Return the [X, Y] coordinate for the center point of the cell that contains the specified text.  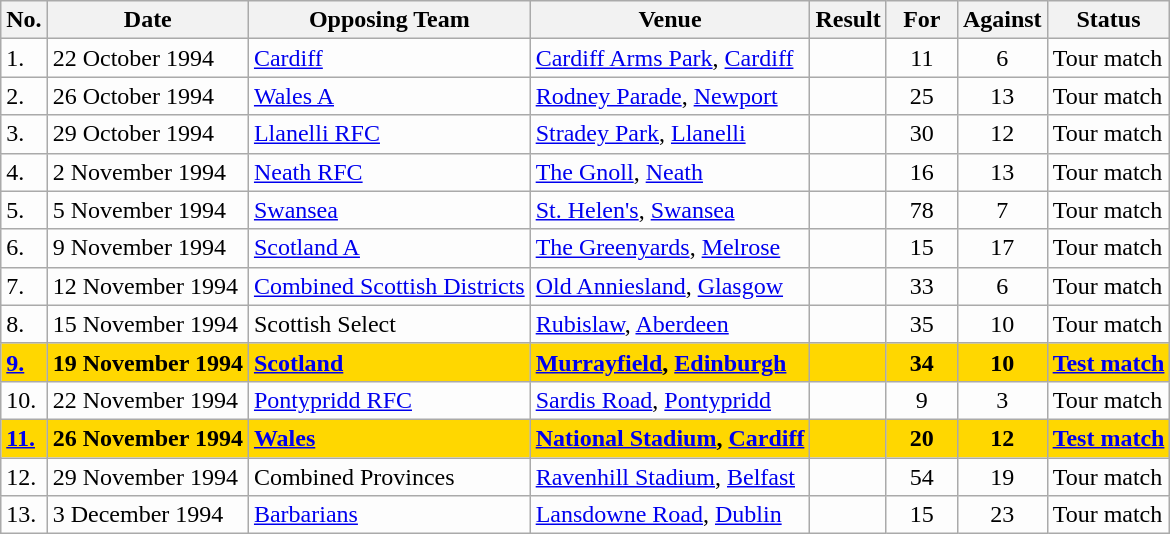
35 [922, 324]
9 [922, 400]
Sardis Road, Pontypridd [670, 400]
Combined Provinces [389, 477]
Venue [670, 20]
St. Helen's, Swansea [670, 210]
33 [922, 286]
19 November 1994 [148, 362]
7. [24, 286]
3 December 1994 [148, 515]
3. [24, 134]
Rubislaw, Aberdeen [670, 324]
Scotland [389, 362]
17 [1002, 248]
No. [24, 20]
22 November 1994 [148, 400]
Cardiff Arms Park, Cardiff [670, 58]
7 [1002, 210]
29 October 1994 [148, 134]
2. [24, 96]
For [922, 20]
13. [24, 515]
23 [1002, 515]
The Gnoll, Neath [670, 172]
5 November 1994 [148, 210]
Murrayfield, Edinburgh [670, 362]
Neath RFC [389, 172]
4. [24, 172]
Wales A [389, 96]
15 November 1994 [148, 324]
Opposing Team [389, 20]
9 November 1994 [148, 248]
Rodney Parade, Newport [670, 96]
11 [922, 58]
10. [24, 400]
19 [1002, 477]
Barbarians [389, 515]
26 October 1994 [148, 96]
11. [24, 438]
25 [922, 96]
Ravenhill Stadium, Belfast [670, 477]
1. [24, 58]
5. [24, 210]
8. [24, 324]
3 [1002, 400]
Combined Scottish Districts [389, 286]
Scotland A [389, 248]
30 [922, 134]
National Stadium, Cardiff [670, 438]
78 [922, 210]
16 [922, 172]
54 [922, 477]
Wales [389, 438]
Date [148, 20]
6. [24, 248]
2 November 1994 [148, 172]
Pontypridd RFC [389, 400]
Result [848, 20]
Against [1002, 20]
20 [922, 438]
12 November 1994 [148, 286]
Swansea [389, 210]
34 [922, 362]
Lansdowne Road, Dublin [670, 515]
Scottish Select [389, 324]
Status [1108, 20]
9. [24, 362]
12. [24, 477]
Cardiff [389, 58]
22 October 1994 [148, 58]
Llanelli RFC [389, 134]
Old Anniesland, Glasgow [670, 286]
Stradey Park, Llanelli [670, 134]
29 November 1994 [148, 477]
The Greenyards, Melrose [670, 248]
26 November 1994 [148, 438]
